Extract the (x, y) coordinate from the center of the cell holding the provided text.  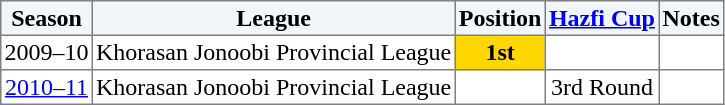
2009–10 (47, 52)
3rd Round (602, 87)
Position (500, 18)
League (274, 18)
Season (47, 18)
2010–11 (47, 87)
Notes (692, 18)
1st (500, 52)
Hazfi Cup (602, 18)
